Return (X, Y) of the center of cell containing provided text 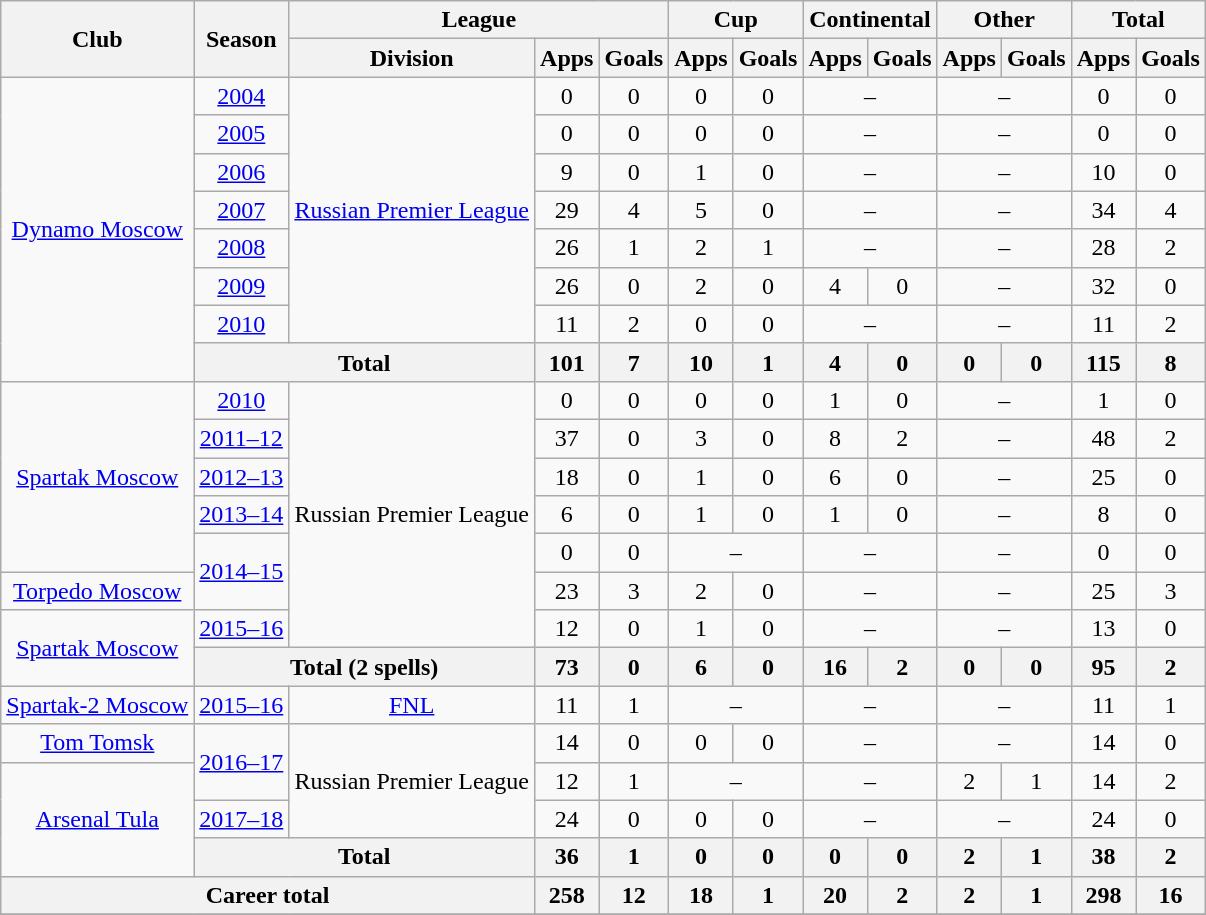
Career total (268, 895)
36 (567, 857)
Arsenal Tula (98, 819)
38 (1103, 857)
2016–17 (242, 762)
34 (1103, 210)
29 (567, 210)
2007 (242, 210)
2011–12 (242, 438)
298 (1103, 895)
5 (701, 210)
FNL (412, 705)
League (479, 20)
115 (1103, 362)
20 (835, 895)
Torpedo Moscow (98, 591)
Season (242, 39)
73 (567, 667)
32 (1103, 286)
Cup (736, 20)
2017–18 (242, 819)
28 (1103, 248)
2005 (242, 134)
95 (1103, 667)
Other (1004, 20)
2008 (242, 248)
Tom Tomsk (98, 743)
Total (2 spells) (364, 667)
2013–14 (242, 515)
Division (412, 58)
Spartak-2 Moscow (98, 705)
101 (567, 362)
2012–13 (242, 477)
258 (567, 895)
9 (567, 172)
Dynamo Moscow (98, 229)
48 (1103, 438)
37 (567, 438)
2006 (242, 172)
Club (98, 39)
2014–15 (242, 572)
13 (1103, 629)
2009 (242, 286)
7 (634, 362)
23 (567, 591)
2004 (242, 96)
Continental (870, 20)
